Locate the cell with the specified text and output its [x, y] center coordinate. 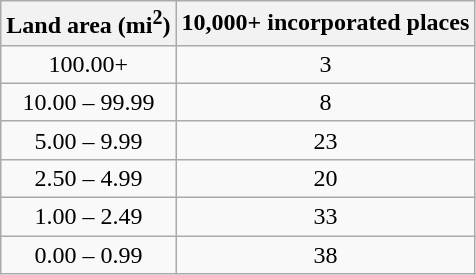
23 [326, 140]
8 [326, 102]
33 [326, 217]
Land area (mi2) [88, 24]
0.00 – 0.99 [88, 255]
38 [326, 255]
1.00 – 2.49 [88, 217]
5.00 – 9.99 [88, 140]
100.00+ [88, 64]
10.00 – 99.99 [88, 102]
10,000+ incorporated places [326, 24]
2.50 – 4.99 [88, 178]
3 [326, 64]
20 [326, 178]
